Locate the cell with the specified text and output its [X, Y] center coordinate. 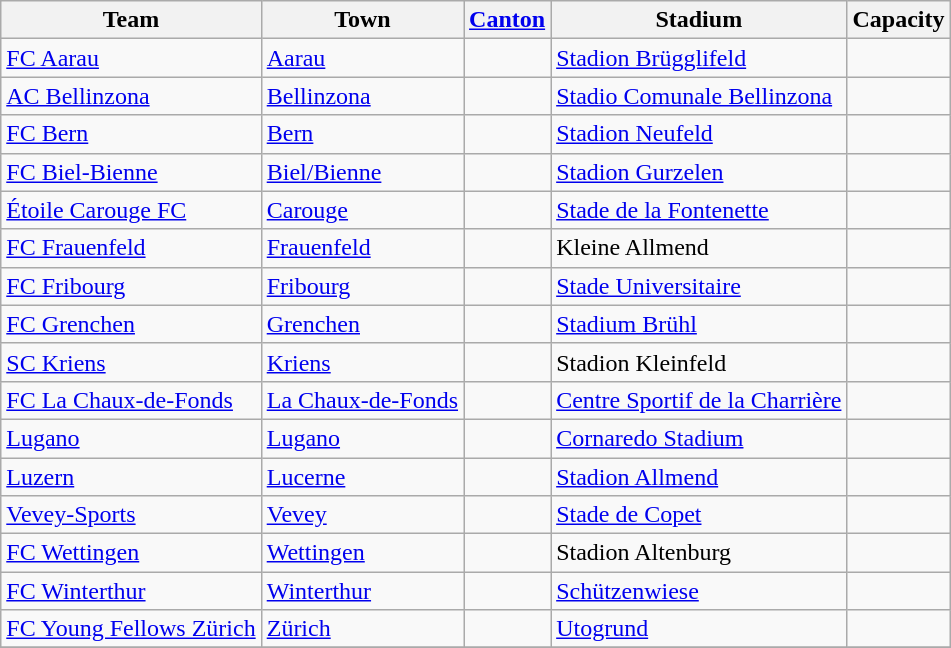
Stadion Altenburg [699, 553]
Stade Universitaire [699, 286]
Centre Sportif de la Charrière [699, 400]
Schützenwiese [699, 591]
Bern [362, 134]
Winterthur [362, 591]
FC Biel-Bienne [131, 172]
Utogrund [699, 629]
FC Bern [131, 134]
Aarau [362, 58]
FC Frauenfeld [131, 248]
Town [362, 20]
FC La Chaux-de-Fonds [131, 400]
Canton [508, 20]
La Chaux-de-Fonds [362, 400]
Stadion Gurzelen [699, 172]
Carouge [362, 210]
FC Winterthur [131, 591]
AC Bellinzona [131, 96]
Stadium [699, 20]
Biel/Bienne [362, 172]
Stadion Kleinfeld [699, 362]
Stadion Allmend [699, 477]
Luzern [131, 477]
Kriens [362, 362]
FC Grenchen [131, 324]
Bellinzona [362, 96]
Wettingen [362, 553]
Zürich [362, 629]
FC Wettingen [131, 553]
SC Kriens [131, 362]
Étoile Carouge FC [131, 210]
Stade de Copet [699, 515]
Cornaredo Stadium [699, 438]
FC Fribourg [131, 286]
FC Young Fellows Zürich [131, 629]
Stadion Brügglifeld [699, 58]
Stadium Brühl [699, 324]
Kleine Allmend [699, 248]
FC Aarau [131, 58]
Lucerne [362, 477]
Stadion Neufeld [699, 134]
Vevey [362, 515]
Stade de la Fontenette [699, 210]
Capacity [898, 20]
Vevey-Sports [131, 515]
Grenchen [362, 324]
Team [131, 20]
Frauenfeld [362, 248]
Fribourg [362, 286]
Stadio Comunale Bellinzona [699, 96]
